Pinpoint the cell where the given text exists, returning its (X, Y) midpoint coordinate. 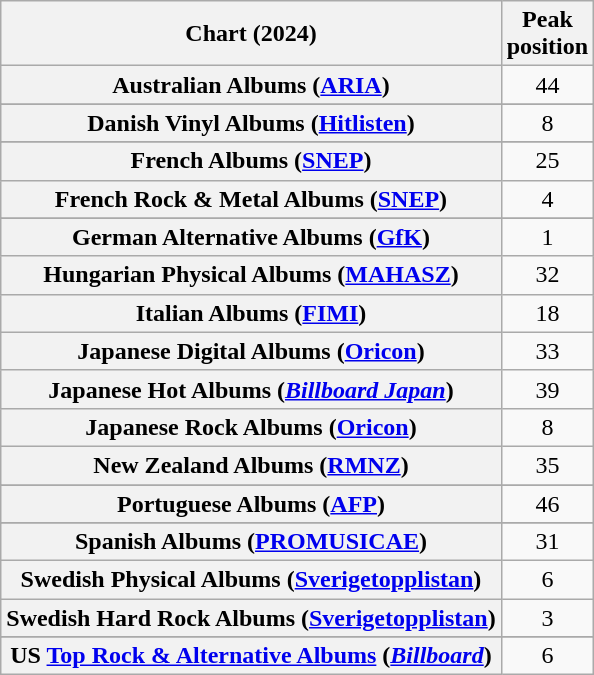
31 (547, 542)
Hungarian Physical Albums (MAHASZ) (251, 275)
4 (547, 199)
US Top Rock & Alternative Albums (Billboard) (251, 656)
Australian Albums (ARIA) (251, 85)
32 (547, 275)
Japanese Digital Albums (Oricon) (251, 351)
Spanish Albums (PROMUSICAE) (251, 542)
18 (547, 313)
Peakposition (547, 34)
35 (547, 465)
German Alternative Albums (GfK) (251, 237)
1 (547, 237)
44 (547, 85)
Danish Vinyl Albums (Hitlisten) (251, 123)
33 (547, 351)
39 (547, 389)
Swedish Physical Albums (Sverigetopplistan) (251, 580)
French Albums (SNEP) (251, 161)
Japanese Hot Albums (Billboard Japan) (251, 389)
Chart (2024) (251, 34)
Japanese Rock Albums (Oricon) (251, 427)
3 (547, 618)
New Zealand Albums (RMNZ) (251, 465)
French Rock & Metal Albums (SNEP) (251, 199)
Portuguese Albums (AFP) (251, 503)
Italian Albums (FIMI) (251, 313)
25 (547, 161)
46 (547, 503)
Swedish Hard Rock Albums (Sverigetopplistan) (251, 618)
